Provide the (X, Y) coordinate of the cell's center where the given text is located.  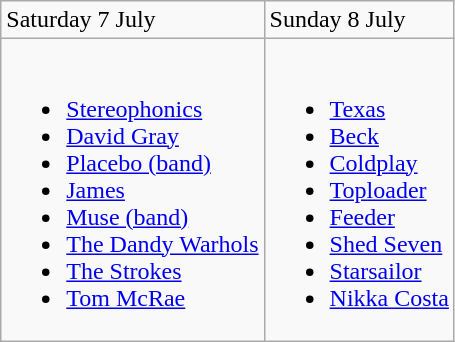
Sunday 8 July (359, 20)
StereophonicsDavid GrayPlacebo (band)JamesMuse (band)The Dandy WarholsThe StrokesTom McRae (132, 190)
TexasBeckColdplayToploaderFeederShed SevenStarsailorNikka Costa (359, 190)
Saturday 7 July (132, 20)
